Output the [x, y] coordinate of the center of the cell containing the given text.  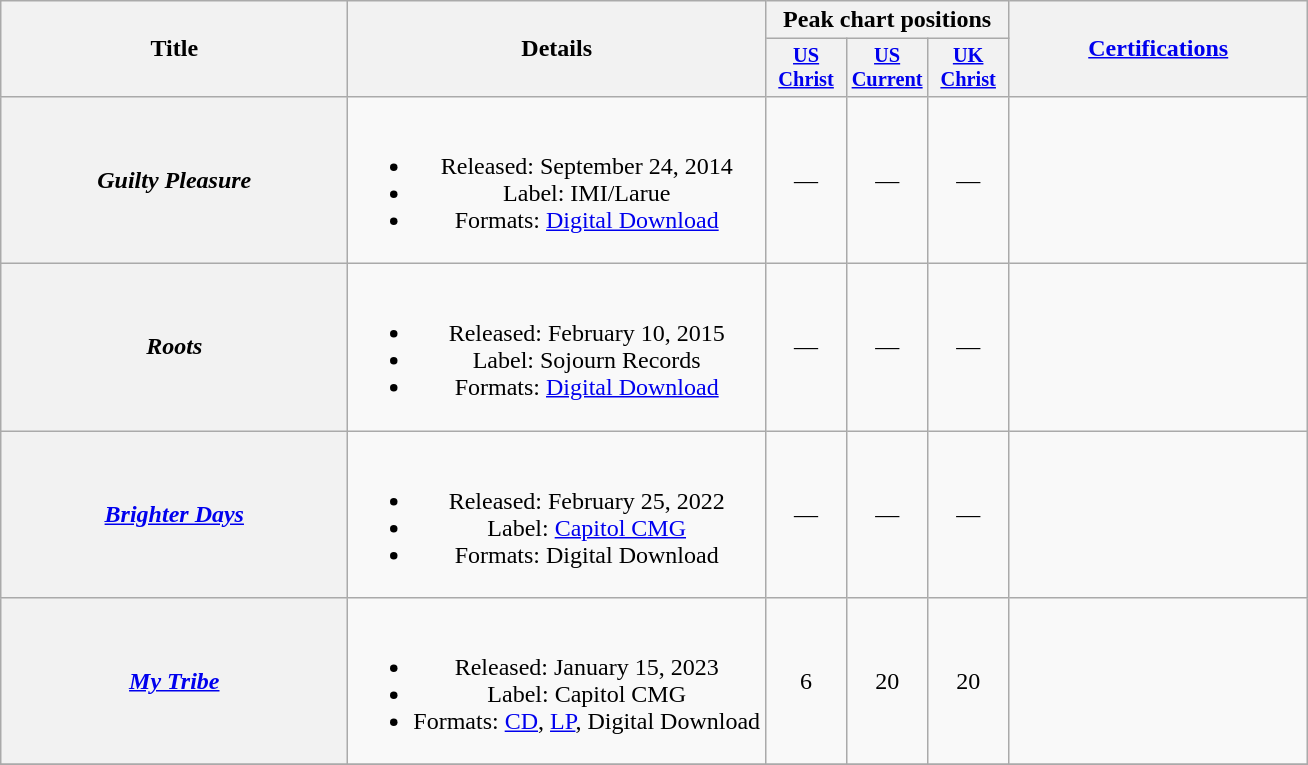
Guilty Pleasure [174, 180]
My Tribe [174, 682]
Released: January 15, 2023Label: Capitol CMGFormats: CD, LP, Digital Download [557, 682]
Released: September 24, 2014Label: IMI/LarueFormats: Digital Download [557, 180]
Released: February 25, 2022Label: Capitol CMGFormats: Digital Download [557, 514]
6 [806, 682]
Brighter Days [174, 514]
Certifications [1158, 49]
Roots [174, 348]
Released: February 10, 2015Label: Sojourn RecordsFormats: Digital Download [557, 348]
Peak chart positions [888, 20]
USCurrent [888, 68]
Details [557, 49]
Title [174, 49]
UKChrist [968, 68]
USChrist [806, 68]
